For the text-containing cell, return its midpoint in (x, y) coordinate format. 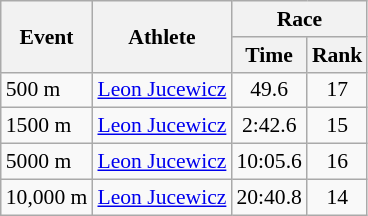
15 (338, 126)
Time (268, 55)
17 (338, 90)
Rank (338, 55)
49.6 (268, 90)
2:42.6 (268, 126)
Athlete (162, 36)
10:05.6 (268, 162)
Event (47, 36)
20:40.8 (268, 197)
1500 m (47, 126)
5000 m (47, 162)
Race (299, 19)
16 (338, 162)
10,000 m (47, 197)
500 m (47, 90)
14 (338, 197)
